Detect which cell encompasses the target text, then output its [x, y] center coordinate. 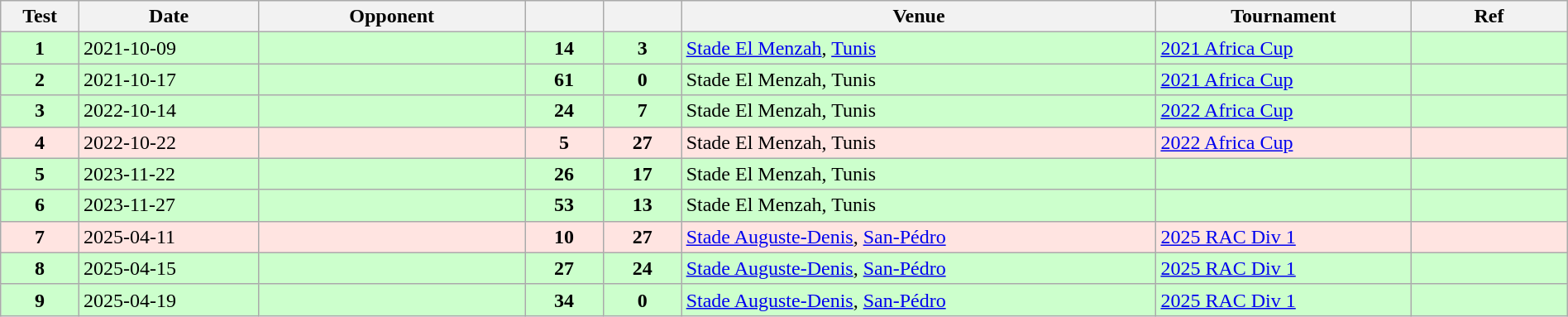
Venue [919, 17]
2025-04-11 [169, 237]
2 [40, 79]
2021-10-17 [169, 79]
13 [642, 205]
17 [642, 174]
9 [40, 300]
34 [564, 300]
53 [564, 205]
2022-10-14 [169, 111]
2023-11-27 [169, 205]
6 [40, 205]
8 [40, 268]
1 [40, 48]
61 [564, 79]
2025-04-19 [169, 300]
Opponent [392, 17]
2021-10-09 [169, 48]
10 [564, 237]
26 [564, 174]
2023-11-22 [169, 174]
Test [40, 17]
2022-10-22 [169, 142]
Tournament [1284, 17]
Date [169, 17]
2025-04-15 [169, 268]
14 [564, 48]
Ref [1489, 17]
4 [40, 142]
